Return (x, y) of the center of cell containing provided text 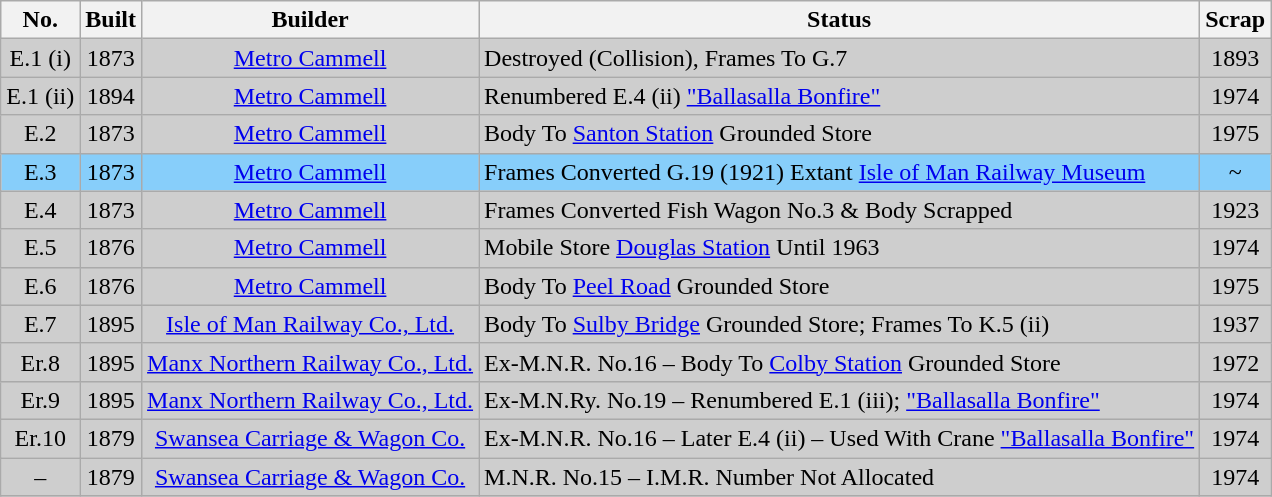
– (40, 477)
Body To Sulby Bridge Grounded Store; Frames To K.5 (ii) (840, 324)
E.6 (40, 286)
Isle of Man Railway Co., Ltd. (310, 324)
Er.8 (40, 362)
1972 (1236, 362)
1894 (111, 96)
M.N.R. No.15 – I.M.R. Number Not Allocated (840, 477)
Ex-M.N.R. No.16 – Later E.4 (ii) – Used With Crane "Ballasalla Bonfire" (840, 438)
E.4 (40, 210)
Mobile Store Douglas Station Until 1963 (840, 248)
Er.9 (40, 400)
Builder (310, 20)
No. (40, 20)
Er.10 (40, 438)
E.5 (40, 248)
Body To Santon Station Grounded Store (840, 134)
1893 (1236, 58)
E.2 (40, 134)
Scrap (1236, 20)
Body To Peel Road Grounded Store (840, 286)
Ex-M.N.R. No.16 – Body To Colby Station Grounded Store (840, 362)
E.7 (40, 324)
E.3 (40, 172)
Frames Converted Fish Wagon No.3 & Body Scrapped (840, 210)
E.1 (i) (40, 58)
E.1 (ii) (40, 96)
Built (111, 20)
Status (840, 20)
Renumbered E.4 (ii) "Ballasalla Bonfire" (840, 96)
Frames Converted G.19 (1921) Extant Isle of Man Railway Museum (840, 172)
1937 (1236, 324)
Destroyed (Collision), Frames To G.7 (840, 58)
1923 (1236, 210)
~ (1236, 172)
Ex-M.N.Ry. No.19 – Renumbered E.1 (iii); "Ballasalla Bonfire" (840, 400)
